Identify which cell holds the provided text, then report its [x, y] central coordinate. 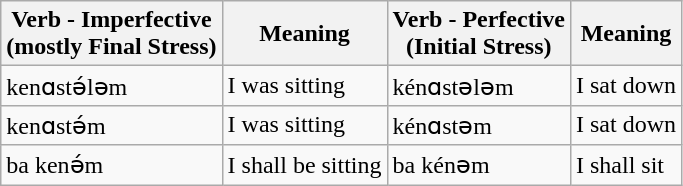
kenɑstə́m [112, 125]
kénɑstələm [478, 86]
ba kenə́m [112, 165]
Verb - Perfective(Initial Stress) [478, 34]
I shall sit [626, 165]
ba kénəm [478, 165]
Verb - Imperfective(mostly Final Stress) [112, 34]
kenɑstə́ləm [112, 86]
kénɑstəm [478, 125]
I shall be sitting [304, 165]
